Extract the (X, Y) coordinate from the center of the cell holding the provided text.  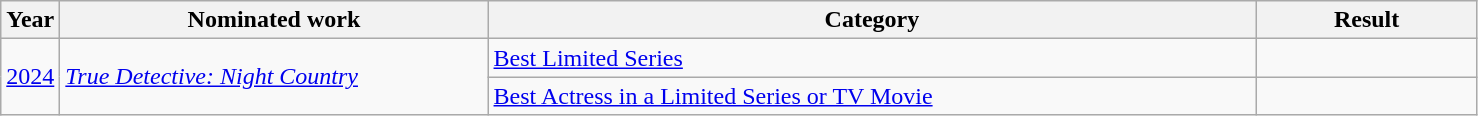
Year (30, 20)
Best Actress in a Limited Series or TV Movie (872, 96)
Best Limited Series (872, 58)
Result (1366, 20)
Category (872, 20)
True Detective: Night Country (274, 77)
Nominated work (274, 20)
2024 (30, 77)
